Return the [X, Y] coordinate for the center point of the cell that contains the specified text.  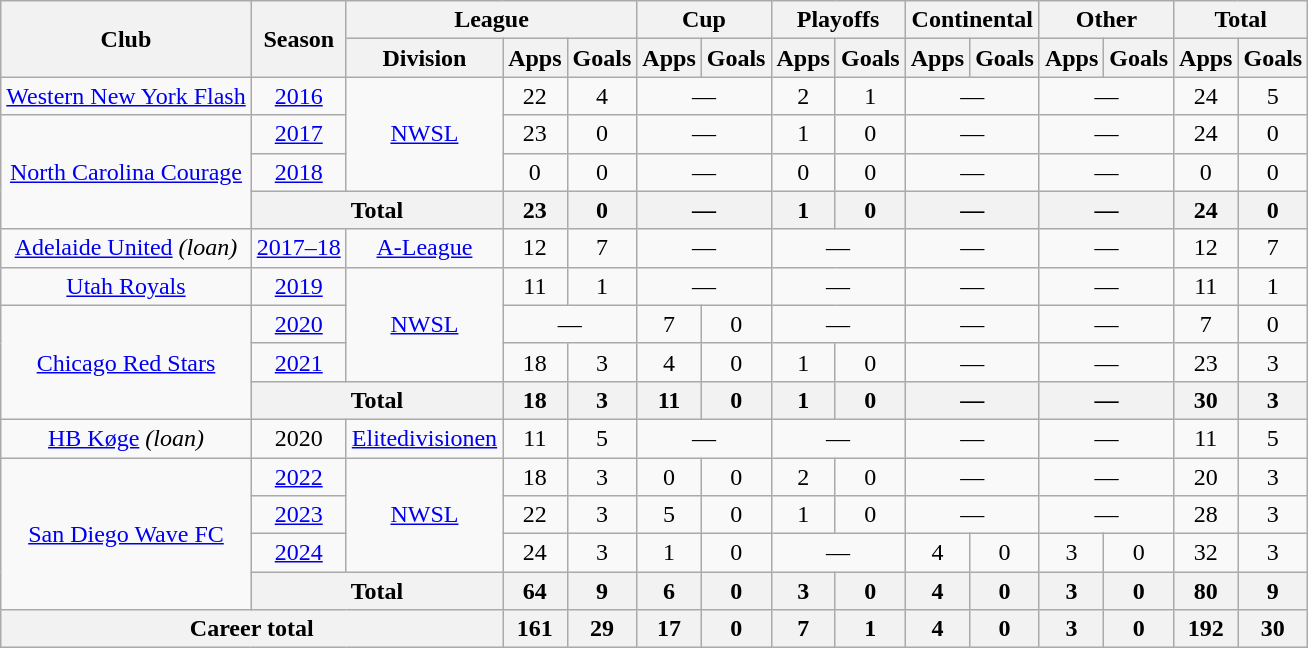
161 [535, 629]
2024 [298, 553]
32 [1206, 553]
Elitedivisionen [424, 438]
Playoffs [838, 20]
League [492, 20]
2021 [298, 362]
Utah Royals [126, 286]
6 [669, 591]
2016 [298, 96]
2022 [298, 477]
Other [1106, 20]
Season [298, 39]
Career total [252, 629]
28 [1206, 515]
Club [126, 39]
Continental [972, 20]
2023 [298, 515]
North Carolina Courage [126, 172]
80 [1206, 591]
Western New York Flash [126, 96]
Adelaide United (loan) [126, 248]
HB Køge (loan) [126, 438]
Chicago Red Stars [126, 362]
A-League [424, 248]
29 [602, 629]
20 [1206, 477]
San Diego Wave FC [126, 534]
192 [1206, 629]
Division [424, 58]
Cup [704, 20]
2018 [298, 172]
64 [535, 591]
17 [669, 629]
2017–18 [298, 248]
2017 [298, 134]
2019 [298, 286]
